Search for the cell housing the specified text and yield its [X, Y] center coordinate. 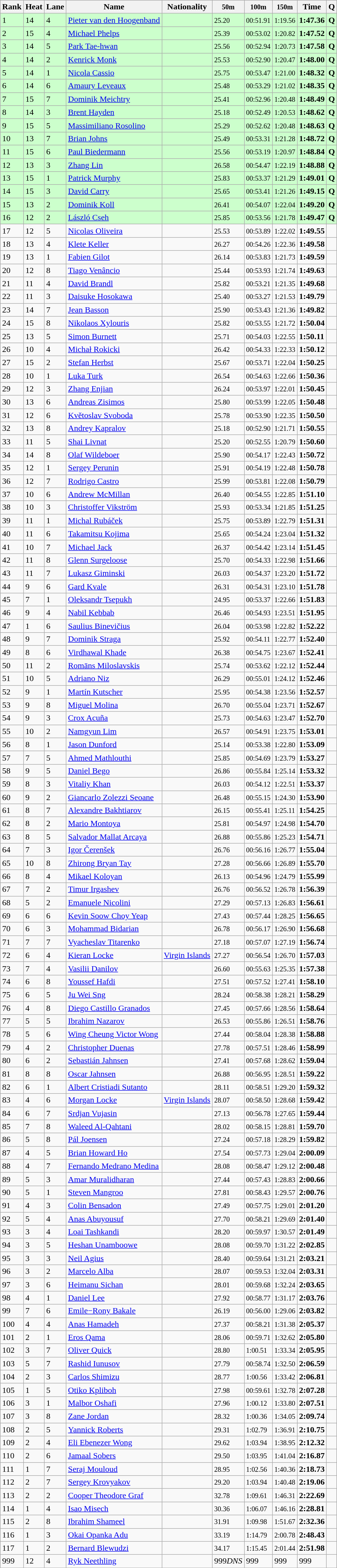
00:57.18 [259, 1140]
Saulius Binevičius [114, 626]
Takamitsu Kojima [114, 534]
00:54.17 [259, 455]
112 [12, 1482]
Loai Tashkandi [114, 1232]
1:27.41 [285, 981]
2:16.87 [312, 1456]
Fernando Medrano Medina [114, 1166]
2:06.59 [312, 1363]
45 [12, 600]
2:03.65 [312, 1285]
1:34.05 [285, 1416]
1:23.71 [285, 705]
Ju Wei Sng [114, 995]
56 [12, 744]
00:51.91 [259, 20]
28.02 [228, 1126]
25.67 [228, 362]
1:49.58 [312, 244]
Emanuele Nicolini [114, 903]
00:57.07 [259, 942]
1:21.26 [285, 191]
102 [12, 1350]
Sergey Perunin [114, 468]
Paul Biedermann [114, 152]
20 [12, 270]
2:19.06 [312, 1482]
David Brandl [114, 283]
Oscar Jahnsen [114, 1074]
999DNS [228, 1561]
Otiko Kpliboh [114, 1390]
00:59.97 [259, 1232]
00:54.19 [259, 468]
1:50.36 [312, 375]
27 [12, 362]
1:15.45 [259, 1548]
85 [12, 1126]
1:20.53 [285, 112]
1:47.58 [312, 46]
00:55.63 [259, 968]
1:57.03 [312, 955]
00:59.61 [259, 1390]
40 [12, 534]
25.92 [228, 639]
49 [12, 652]
1:00.51 [259, 1350]
Lukasz Giminski [114, 573]
00:54.96 [259, 876]
94 [12, 1245]
92 [12, 1218]
1:26.78 [285, 889]
24.95 [228, 600]
00:57.43 [259, 1179]
00:54.26 [259, 244]
00:53.97 [259, 389]
26.86 [228, 771]
28.06 [228, 1337]
2:06.81 [312, 1377]
2:05.95 [312, 1350]
2:03.21 [312, 1258]
28.80 [228, 1350]
Fabien Gilot [114, 257]
26.46 [228, 613]
1:22.33 [285, 349]
Luka Turk [114, 375]
1:31.21 [285, 1258]
Rashid Iunusov [114, 1363]
00:53.71 [259, 362]
1:52.22 [312, 626]
Mikael Koloyan [114, 876]
57 [12, 758]
1:21.73 [285, 257]
Dominik Meichtry [114, 99]
1:57.38 [312, 968]
1:48.35 [312, 86]
1:09.61 [259, 1495]
91 [12, 1205]
Okai Opanka Adu [114, 1535]
26.78 [228, 929]
23 [12, 310]
1:22.48 [285, 468]
96 [12, 1271]
1:52.46 [312, 679]
61 [12, 810]
1:55.04 [312, 850]
Kenrick Monk [114, 60]
Stefan Herbst [114, 362]
Vasilii Danilov [114, 968]
32 [12, 428]
1:56.74 [312, 942]
Seraj Mouloud [114, 1469]
Kieran Locke [114, 955]
50 [12, 665]
1:56.65 [312, 916]
26.57 [228, 731]
32.78 [228, 1495]
Pál Joensen [114, 1140]
1:24.79 [285, 876]
2:01.49 [312, 1232]
Cooper Theodore Graf [114, 1495]
1:22.82 [285, 626]
52 [12, 692]
Jason Dunford [114, 744]
39 [12, 520]
1:32.24 [285, 1285]
00:59.68 [259, 1285]
48 [12, 639]
19 [12, 257]
86 [12, 1140]
00:58.43 [259, 1192]
Pieter van den Hoogenband [114, 20]
1:28.62 [285, 1061]
1:26.51 [285, 1021]
Oleksandr Tsepukh [114, 600]
00:59.53 [259, 1271]
1:52.40 [312, 639]
1:28.51 [285, 1074]
25.99 [228, 481]
1:32.04 [285, 1271]
1:50.72 [312, 455]
1:32.62 [285, 1337]
Michael Jack [114, 547]
1:26.77 [285, 850]
87 [12, 1153]
Michael Phelps [114, 33]
1:46.31 [285, 1495]
1:21.36 [285, 310]
25.40 [228, 297]
1:02.79 [259, 1430]
99 [12, 1311]
1:50.25 [312, 362]
1:48.49 [312, 99]
00:53.34 [259, 507]
110 [12, 1456]
00:53.99 [259, 402]
65 [12, 863]
74 [12, 981]
Vyacheslav Titarenko [114, 942]
1:21.53 [285, 297]
29.50 [228, 1456]
1:21.71 [285, 428]
26.15 [228, 810]
1:50.04 [312, 323]
43 [12, 573]
00:53.31 [259, 138]
00:54.47 [259, 165]
28.32 [228, 1416]
26.41 [228, 205]
00:57.51 [259, 1048]
Colin Bensadon [114, 1205]
27.51 [228, 981]
1:26.90 [285, 929]
2:01.40 [312, 1218]
1:54.25 [312, 810]
1:52.70 [312, 718]
1:02.56 [259, 1469]
1:23.51 [285, 613]
Ibrahim Nazarov [114, 1021]
Mohammad Bidarian [114, 929]
1:22.43 [285, 455]
1:58.10 [312, 981]
1:27.65 [285, 1113]
00:54.38 [259, 692]
00:57.44 [259, 916]
1:49.59 [312, 257]
00:55.41 [259, 810]
1:51.72 [312, 573]
Crox Acuña [114, 718]
80 [12, 1061]
00:56.66 [259, 863]
27.29 [228, 903]
26.24 [228, 389]
1:31.38 [285, 1324]
1:26.70 [285, 955]
25.14 [228, 744]
00:52.94 [259, 46]
2:00.76 [312, 1192]
1:29.12 [285, 1166]
00:56.17 [259, 929]
Jean Basson [114, 310]
1:55.99 [312, 876]
Igor Čerenšek [114, 850]
25.48 [228, 86]
28.95 [228, 1469]
27.28 [228, 863]
1:23.67 [285, 652]
1:21.35 [285, 283]
1:50.78 [312, 468]
00:58.38 [259, 995]
1:28.38 [285, 1034]
Amaury Leveaux [114, 86]
00:54.37 [259, 573]
1:26.89 [285, 863]
26.42 [228, 349]
25 [12, 336]
1:28.21 [285, 995]
84 [12, 1113]
Giancarlo Zolezzi Seoane [114, 797]
29.31 [228, 1430]
Nabil Kebbab [114, 613]
27.18 [228, 942]
101 [12, 1337]
Marcelo Alba [114, 1271]
Květoslav Svoboda [114, 415]
26.14 [228, 257]
1:50.60 [312, 442]
1:52.67 [312, 705]
71 [12, 942]
1:03.95 [259, 1456]
1:58.76 [312, 1021]
1:50.12 [312, 349]
28.20 [228, 1232]
64 [12, 850]
Park Tae-hwan [114, 46]
98 [12, 1298]
117 [12, 1548]
Dominik Straga [114, 639]
2:00.66 [312, 1179]
62 [12, 824]
00:55.84 [259, 771]
1:22.77 [285, 639]
1:00.56 [259, 1377]
1:21.72 [285, 323]
26.60 [228, 968]
Gard Kvale [114, 587]
00:58.77 [259, 1298]
26.29 [228, 679]
1:25.11 [285, 810]
Massimiliano Rosolino [114, 125]
1:23.10 [285, 587]
1:29.57 [285, 1192]
Rank [12, 7]
Nicola Cassio [114, 73]
Daniel Bego [114, 771]
2:03.31 [312, 1271]
Romāns Miloslavskis [114, 665]
Srdjan Vujasin [114, 1113]
1:25.23 [285, 837]
1:58.64 [312, 1008]
89 [12, 1179]
Olaf Wildeboer [114, 455]
1:56.68 [312, 929]
00:53.38 [259, 744]
2:09.74 [312, 1416]
82 [12, 1087]
1:31.17 [285, 1298]
1:21.28 [285, 138]
1:51.32 [312, 534]
1:59.42 [312, 1100]
1:30.57 [285, 1232]
1:21.74 [285, 270]
38 [12, 507]
26 [12, 349]
1:59.04 [312, 1061]
Time [312, 7]
1:50.55 [312, 428]
33.19 [228, 1535]
2:28.81 [312, 1508]
1:23.20 [285, 573]
Brent Hayden [114, 112]
00:55.01 [259, 679]
1:59.44 [312, 1113]
1:22.36 [285, 244]
113 [12, 1495]
00:56.78 [259, 1113]
David Carry [114, 191]
1:41.04 [285, 1456]
Anas Abuyousuf [114, 1218]
53 [12, 705]
27.13 [228, 1113]
26.58 [228, 165]
1:48.00 [312, 60]
2:51.98 [312, 1548]
17 [12, 231]
1:20.47 [285, 60]
25.83 [228, 178]
Carlos Shimizu [114, 1377]
Glenn Surgeloose [114, 560]
1:49.63 [312, 270]
Timur Irgashev [114, 889]
1:36.91 [285, 1430]
00:54.55 [259, 494]
1:59.70 [312, 1126]
1:48.32 [312, 73]
Zhang Lin [114, 165]
00:52.96 [259, 99]
2:01.44 [285, 1548]
115 [12, 1522]
26.38 [228, 652]
25.80 [228, 402]
1:22.55 [285, 336]
Oliver Quick [114, 1350]
1:33.42 [285, 1377]
73 [12, 968]
00:53.56 [259, 218]
150m [285, 7]
1:48.84 [312, 152]
00:53.90 [259, 415]
Tiago Venâncio [114, 270]
Adriano Niz [114, 679]
27.24 [228, 1140]
1:28.83 [285, 1179]
Morgan Locke [114, 1100]
00:53.41 [259, 191]
1:29.01 [285, 1205]
1:38.95 [285, 1443]
1:28.29 [285, 1140]
50m [228, 7]
1:24.12 [285, 679]
1:59.22 [312, 1074]
111 [12, 1469]
1:49.20 [312, 205]
1:51.25 [312, 507]
00:54.93 [259, 613]
00:54.91 [259, 731]
1:28.46 [285, 1048]
00:54.97 [259, 824]
27.70 [228, 1218]
25.44 [228, 270]
00:54.24 [259, 534]
1:53.09 [312, 744]
114 [12, 1508]
00:56.95 [259, 1074]
25.78 [228, 415]
1:20.97 [285, 152]
2:32.36 [312, 1522]
Heshan Unamboowe [114, 1245]
106 [12, 1403]
Vitaliy Khan [114, 784]
1:48.72 [312, 138]
00:54.11 [259, 639]
59 [12, 784]
Heat [34, 7]
26.70 [228, 705]
28.24 [228, 995]
1:29.20 [285, 1087]
21 [12, 283]
1:59.32 [312, 1087]
1:51.45 [312, 547]
Christoffer Vikström [114, 507]
Andreas Zisimos [114, 402]
1:49.68 [312, 283]
60 [12, 797]
1:52.41 [312, 652]
1:49.82 [312, 310]
1:53.90 [312, 797]
1:23.56 [285, 692]
55 [12, 731]
1:19.56 [285, 20]
Andrey Kapralov [114, 428]
Ryk Neethling [114, 1561]
Eli Ebenezer Wong [114, 1443]
Virdhawal Khade [114, 652]
1:22.02 [285, 231]
26.19 [228, 1311]
27.27 [228, 955]
26.53 [228, 1021]
1:21.02 [285, 86]
1:23.47 [285, 718]
Emile−Rony Bakale [114, 1311]
1:50.45 [312, 389]
1:22.12 [285, 665]
00:53.98 [259, 626]
00:53.43 [259, 310]
69 [12, 916]
00:53.21 [259, 283]
Miguel Molina [114, 705]
105 [12, 1390]
00:53.93 [259, 270]
2:22.69 [312, 1495]
1:20.73 [285, 46]
Youssef Hafdi [114, 981]
27.81 [228, 1192]
1:27.19 [285, 942]
33 [12, 442]
1:55.70 [312, 863]
00:54.07 [259, 205]
Jamaal Sobers [114, 1456]
2:10.75 [312, 1430]
2:07.28 [312, 1390]
1:40.48 [285, 1482]
1:31.22 [285, 1245]
00:53.19 [259, 152]
54 [12, 718]
78 [12, 1034]
Zane Jordan [114, 1416]
30 [12, 402]
00:57.73 [259, 1153]
1:51.95 [312, 613]
27.96 [228, 1403]
1:33.80 [285, 1403]
1:22.35 [285, 415]
25.41 [228, 99]
00:53.02 [259, 33]
00:59.71 [259, 1337]
Malbor Oshafi [114, 1403]
00:56.16 [259, 850]
26.40 [228, 494]
28.11 [228, 1087]
00:57.52 [259, 981]
58 [12, 771]
44 [12, 587]
00:53.81 [259, 481]
00:58.04 [259, 1034]
2:05.80 [312, 1337]
Martín Kutscher [114, 692]
1:21.29 [285, 178]
Kevin Soow Choy Yeap [114, 916]
29.20 [228, 1482]
00:56.00 [259, 1311]
Michał Rokicki [114, 349]
1:52.44 [312, 665]
1:40.36 [285, 1469]
100 [12, 1324]
1:21.85 [285, 507]
1:53.32 [312, 771]
1:29.69 [285, 1218]
1:54.70 [312, 824]
1:46.16 [285, 1508]
Yannick Roberts [114, 1430]
Daisuke Hosokawa [114, 297]
28.01 [228, 1285]
27.98 [228, 1390]
1:29.06 [285, 1311]
1:25.35 [285, 968]
27.41 [228, 1061]
1:56.61 [312, 903]
81 [12, 1074]
26.04 [228, 626]
Andrew McMillan [114, 494]
25.49 [228, 138]
66 [12, 876]
107 [12, 1416]
1:51.66 [312, 560]
26.13 [228, 876]
Ibrahim Shameel [114, 1522]
109 [12, 1443]
25.70 [228, 560]
1:28.56 [285, 1008]
1:28.68 [285, 1100]
1:53.37 [312, 784]
26.48 [228, 797]
Diego Castillo Granados [114, 1008]
27.37 [228, 1324]
Amar Muralidharan [114, 1179]
95 [12, 1258]
1:47.52 [312, 33]
2:03.82 [312, 1311]
25.81 [228, 824]
1:22.01 [285, 389]
1:50.79 [312, 481]
1:49.55 [312, 231]
Brian Johns [114, 138]
108 [12, 1430]
2:07.51 [312, 1403]
László Cseh [114, 218]
00:54.69 [259, 758]
28.77 [228, 1377]
1:28.81 [285, 1126]
30.36 [228, 1508]
27.92 [228, 1298]
104 [12, 1377]
26.37 [228, 547]
Albert Cristiadi Sutanto [114, 1087]
Nicolas Oliveira [114, 231]
1:58.99 [312, 1048]
Mario Montoya [114, 824]
83 [12, 1100]
1:59.82 [312, 1140]
97 [12, 1285]
Rodrigo Castro [114, 481]
00:53.47 [259, 73]
1:48.63 [312, 125]
2:02.85 [312, 1245]
34.17 [228, 1548]
2:01.20 [312, 1205]
Namgyun Lim [114, 731]
46 [12, 613]
00:57.68 [259, 1061]
00:54.75 [259, 652]
Isao Misech [114, 1508]
00:56.52 [259, 889]
Name [114, 7]
88 [12, 1166]
Sebastián Jahnsen [114, 1061]
24 [12, 323]
79 [12, 1048]
1:48.62 [312, 112]
00:53.62 [259, 665]
2:18.73 [312, 1469]
1:14.79 [259, 1535]
75 [12, 995]
00:52.49 [259, 112]
Bernard Blewudzi [114, 1548]
00:53.29 [259, 86]
1:58.88 [312, 1034]
1:48.88 [312, 165]
00:57.13 [259, 903]
1:32.50 [285, 1363]
00:59.64 [259, 1258]
1:50.48 [312, 402]
1:22.05 [285, 402]
00:54.42 [259, 547]
Dominik Koll [114, 205]
1:53.27 [312, 758]
Simon Burnett [114, 336]
Anas Hamadeh [114, 1324]
2:00.78 [285, 1535]
1:53.01 [312, 731]
72 [12, 955]
00:56.54 [259, 955]
00:54.03 [259, 336]
25.71 [228, 336]
93 [12, 1232]
00:57.66 [259, 1008]
1:22.79 [285, 520]
68 [12, 903]
00:58.50 [259, 1100]
27.78 [228, 1048]
00:58.47 [259, 1166]
1:22.51 [285, 784]
26.27 [228, 244]
25.74 [228, 665]
00:59.70 [259, 1245]
25.95 [228, 692]
Daniel Lee [114, 1298]
27.79 [228, 1363]
00:58.74 [259, 1363]
25.39 [228, 33]
1:33.34 [285, 1350]
Patrick Murphy [114, 178]
27.49 [228, 1205]
25.93 [228, 507]
1:51.10 [312, 494]
00:58.15 [259, 1126]
63 [12, 837]
2:48.43 [312, 1535]
1:56.39 [312, 889]
1:21.00 [285, 73]
Neil Agius [114, 1258]
2:03.76 [312, 1298]
1:00.36 [259, 1416]
00:53.27 [259, 297]
1:20.79 [285, 442]
1:23.79 [285, 758]
1:22.80 [285, 744]
29.62 [228, 1443]
1:06.07 [259, 1508]
1:51.67 [285, 1522]
Alexandre Bakhtiarov [114, 810]
00:55.15 [259, 797]
25.91 [228, 468]
2:12.32 [312, 1443]
Christopher Duenas [114, 1048]
1:51.31 [312, 520]
00:57.75 [259, 1205]
Klete Keller [114, 244]
00:52.62 [259, 125]
1:22.98 [285, 560]
1:22.85 [285, 494]
Brian Howard Ho [114, 1153]
1:51.78 [312, 587]
77 [12, 1021]
1:49.79 [312, 297]
1:47.36 [312, 20]
Wing Cheung Victor Wong [114, 1034]
1:21.78 [285, 218]
18 [12, 244]
1:58.29 [312, 995]
Eros Qama [114, 1337]
31 [12, 415]
27.43 [228, 916]
1:49.01 [312, 178]
00:53.83 [259, 257]
70 [12, 929]
42 [12, 560]
1:00.12 [259, 1403]
Lane [55, 7]
1:23.04 [285, 534]
Nikolaos Xylouris [114, 323]
1:52.57 [312, 692]
00:54.31 [259, 587]
1:22.08 [285, 481]
Ahmed Mathlouthi [114, 758]
35 [12, 468]
37 [12, 494]
Shai Livnat [114, 442]
1:09.98 [259, 1522]
51 [12, 679]
00:58.51 [259, 1087]
2:05.37 [312, 1324]
34 [12, 455]
1:51.83 [312, 600]
1:24.98 [285, 824]
2:00.09 [312, 1153]
00:54.12 [259, 784]
26.31 [228, 587]
1:22.19 [285, 165]
Zhirong Bryan Tay [114, 863]
Michal Rubáček [114, 520]
29 [12, 389]
Nationality [187, 7]
28 [12, 375]
00:52.55 [259, 442]
100m [259, 7]
47 [12, 626]
1:25.14 [285, 771]
Heimanu Sichan [114, 1285]
31.91 [228, 1522]
1:20.82 [285, 33]
1:28.25 [285, 916]
116 [12, 1535]
22 [12, 297]
1:23.14 [285, 547]
26.54 [228, 375]
28.40 [228, 1258]
Sergey Krovyakov [114, 1482]
1:49.15 [312, 191]
27.54 [228, 1153]
Steven Mangroo [114, 1192]
Waleed Al-Qahtani [114, 1126]
25.73 [228, 718]
27.45 [228, 1008]
36 [12, 481]
90 [12, 1192]
1:50.50 [312, 415]
00:53.55 [259, 323]
1:50.11 [312, 336]
1:23.75 [285, 731]
Salvador Mallat Arcaya [114, 837]
Zhang Enjian [114, 389]
76 [12, 1008]
41 [12, 547]
67 [12, 889]
1:26.83 [285, 903]
1:29.04 [285, 1153]
1:32.78 [285, 1390]
25.29 [228, 125]
1:54.71 [312, 837]
103 [12, 1363]
1:49.47 [312, 218]
16 [12, 218]
1:24.30 [285, 797]
00:55.04 [259, 705]
2:00.48 [312, 1166]
